Determine the [X, Y] coordinate at the center of the cell enclosing the given text.  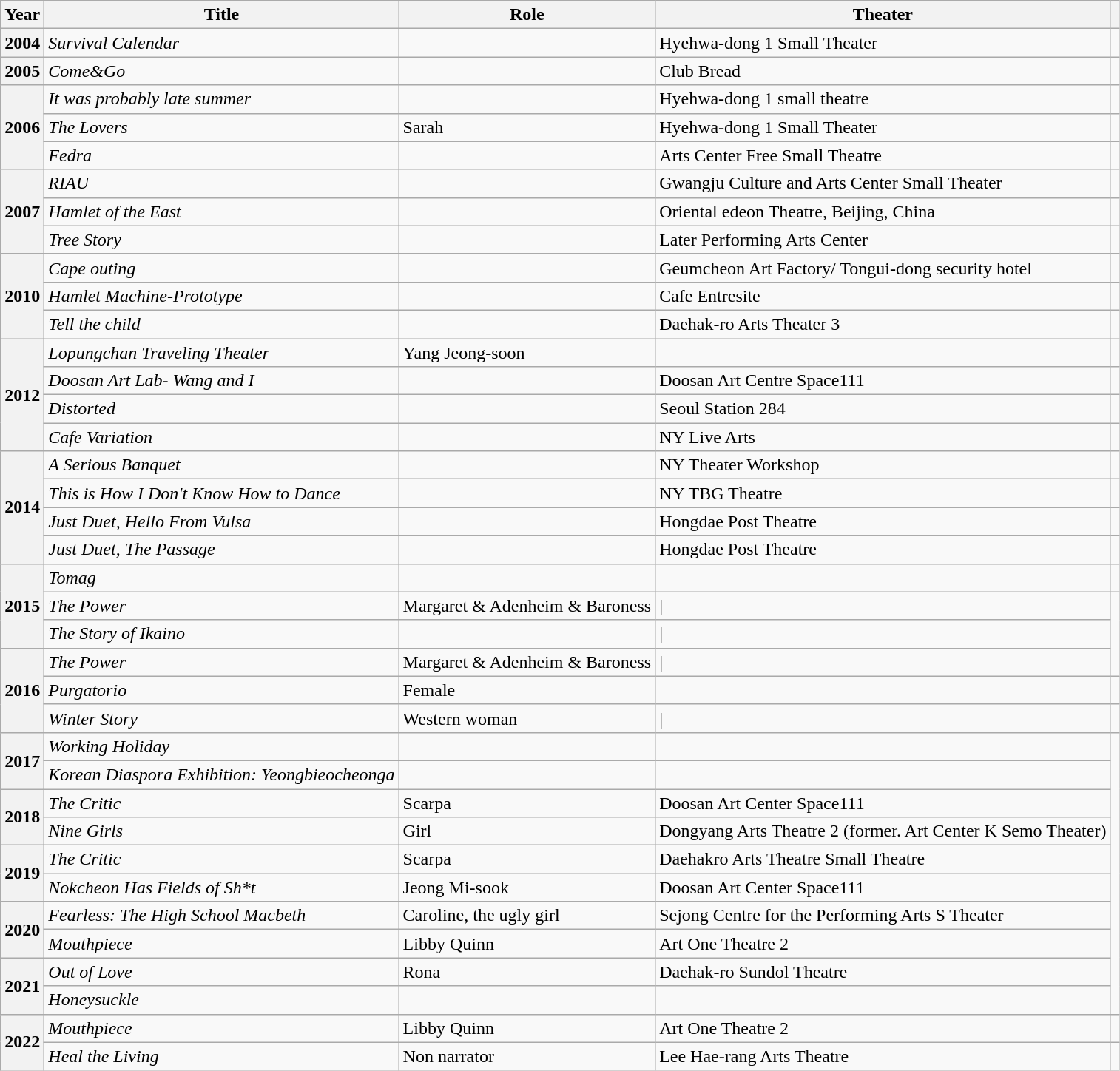
Working Holiday [222, 746]
2007 [22, 212]
Yang Jeong-soon [527, 353]
NY TBG Theatre [883, 493]
Dongyang Arts Theatre 2 (former. Art Center K Semo Theater) [883, 831]
Western woman [527, 718]
2018 [22, 817]
The Lovers [222, 127]
Theater [883, 15]
A Serious Banquet [222, 465]
Nokcheon Has Fields of Sh*t [222, 888]
Sejong Centre for the Performing Arts S Theater [883, 916]
Cape outing [222, 268]
Oriental edeon Theatre, Beijing, China [883, 212]
Girl [527, 831]
Distorted [222, 409]
Female [527, 690]
Sarah [527, 127]
2019 [22, 874]
Hamlet Machine-Prototype [222, 296]
2021 [22, 986]
NY Live Arts [883, 437]
Honeysuckle [222, 1000]
RIAU [222, 183]
Later Performing Arts Center [883, 240]
Club Bread [883, 71]
Gwangju Culture and Arts Center Small Theater [883, 183]
Arts Center Free Small Theatre [883, 155]
Cafe Variation [222, 437]
2010 [22, 296]
2012 [22, 395]
Doosan Art Lab- Wang and I [222, 381]
Come&Go [222, 71]
Year [22, 15]
Just Duet, Hello From Vulsa [222, 521]
Rona [527, 972]
2015 [22, 606]
Role [527, 15]
Daehak-ro Arts Theater 3 [883, 324]
The Story of Ikaino [222, 634]
It was probably late summer [222, 99]
2006 [22, 127]
Daehak-ro Sundol Theatre [883, 972]
Lee Hae-rang Arts Theatre [883, 1056]
Caroline, the ugly girl [527, 916]
Cafe Entresite [883, 296]
Korean Diaspora Exhibition: Yeongbieocheonga [222, 774]
Heal the Living [222, 1056]
Title [222, 15]
2004 [22, 43]
2020 [22, 930]
This is How I Don't Know How to Dance [222, 493]
2016 [22, 690]
Fearless: The High School Macbeth [222, 916]
Fedra [222, 155]
Lopungchan Traveling Theater [222, 353]
Hamlet of the East [222, 212]
2005 [22, 71]
Seoul Station 284 [883, 409]
Nine Girls [222, 831]
Out of Love [222, 972]
Winter Story [222, 718]
Geumcheon Art Factory/ Tongui-dong security hotel [883, 268]
2014 [22, 507]
Tomag [222, 578]
NY Theater Workshop [883, 465]
Tell the child [222, 324]
Just Duet, The Passage [222, 550]
Purgatorio [222, 690]
Survival Calendar [222, 43]
2022 [22, 1042]
Doosan Art Centre Space111 [883, 381]
Tree Story [222, 240]
2017 [22, 760]
Hyehwa-dong 1 small theatre [883, 99]
Non narrator [527, 1056]
Daehakro Arts Theatre Small Theatre [883, 859]
Jeong Mi-sook [527, 888]
